Determine the (X, Y) coordinate at the center of the cell enclosing the given text.  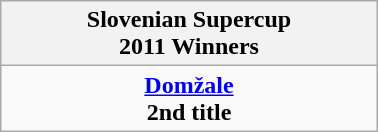
Domžale2nd title (189, 98)
Slovenian Supercup 2011 Winners (189, 34)
